For the text-containing cell, return its midpoint in (x, y) coordinate format. 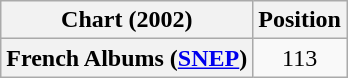
Position (300, 20)
113 (300, 58)
French Albums (SNEP) (127, 58)
Chart (2002) (127, 20)
